Find where the given text appears and provide that cell's center as (X, Y) coordinate. 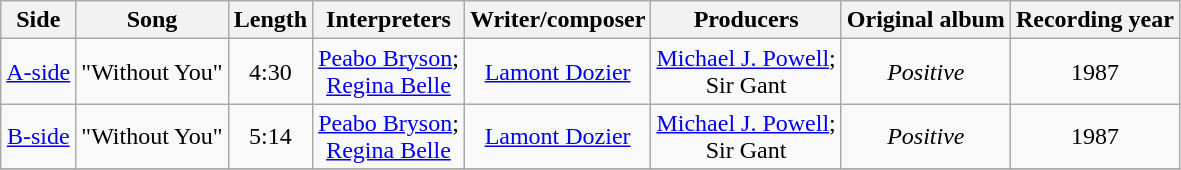
B-side (38, 136)
5:14 (270, 136)
Writer/composer (558, 20)
Producers (746, 20)
Length (270, 20)
Original album (926, 20)
Interpreters (389, 20)
A-side (38, 72)
4:30 (270, 72)
Recording year (1094, 20)
Song (152, 20)
Side (38, 20)
